Return the [X, Y] coordinate for the center point of the cell that contains the specified text.  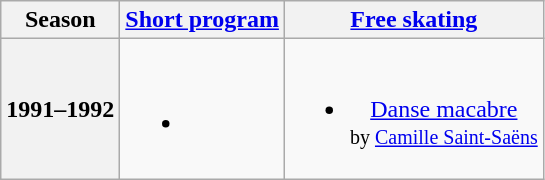
1991–1992 [60, 109]
Short program [202, 20]
Danse macabre by Camille Saint-Saëns [414, 109]
Season [60, 20]
Free skating [414, 20]
